Search for the cell housing the specified text and yield its (x, y) center coordinate. 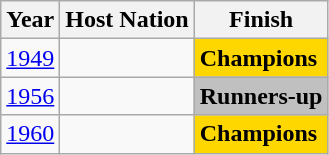
1960 (30, 134)
1956 (30, 96)
Runners-up (261, 96)
1949 (30, 58)
Finish (261, 20)
Year (30, 20)
Host Nation (127, 20)
